Return the (x, y) coordinate for the center point of the cell that contains the specified text.  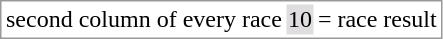
10 (300, 19)
second column of every race (144, 19)
= race result (377, 19)
